Determine the [x, y] coordinate at the center of the cell enclosing the given text.  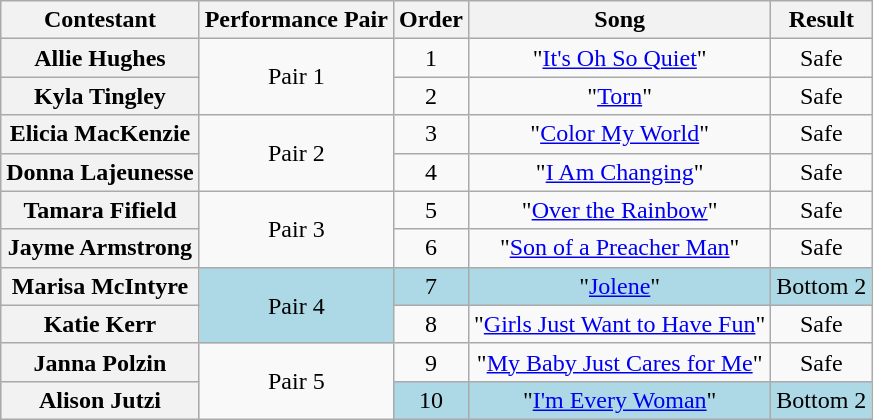
10 [430, 400]
Order [430, 20]
Kyla Tingley [100, 96]
Elicia MacKenzie [100, 134]
"Son of a Preacher Man" [620, 248]
Katie Kerr [100, 324]
6 [430, 248]
"Jolene" [620, 286]
7 [430, 286]
Alison Jutzi [100, 400]
Tamara Fifield [100, 210]
"Color My World" [620, 134]
2 [430, 96]
9 [430, 362]
Pair 5 [296, 381]
"I'm Every Woman" [620, 400]
Performance Pair [296, 20]
"I Am Changing" [620, 172]
Pair 4 [296, 305]
Pair 1 [296, 77]
1 [430, 58]
Song [620, 20]
"Girls Just Want to Have Fun" [620, 324]
Jayme Armstrong [100, 248]
3 [430, 134]
"My Baby Just Cares for Me" [620, 362]
"It's Oh So Quiet" [620, 58]
"Over the Rainbow" [620, 210]
Result [822, 20]
Donna Lajeunesse [100, 172]
Allie Hughes [100, 58]
Pair 2 [296, 153]
8 [430, 324]
Contestant [100, 20]
5 [430, 210]
4 [430, 172]
Janna Polzin [100, 362]
"Torn" [620, 96]
Marisa McIntyre [100, 286]
Pair 3 [296, 229]
